Return (x, y) of the center of cell containing provided text 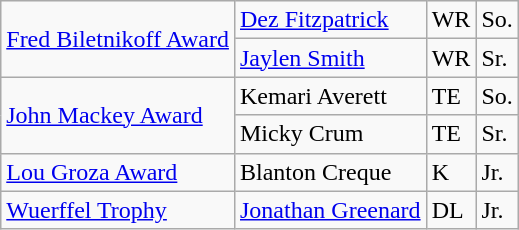
DL (451, 210)
Lou Groza Award (118, 172)
Blanton Creque (330, 172)
Dez Fitzpatrick (330, 20)
Jonathan Greenard (330, 210)
Micky Crum (330, 134)
Fred Biletnikoff Award (118, 39)
Wuerffel Trophy (118, 210)
Jaylen Smith (330, 58)
Kemari Averett (330, 96)
K (451, 172)
John Mackey Award (118, 115)
